Output the [x, y] coordinate of the center of the cell containing the given text.  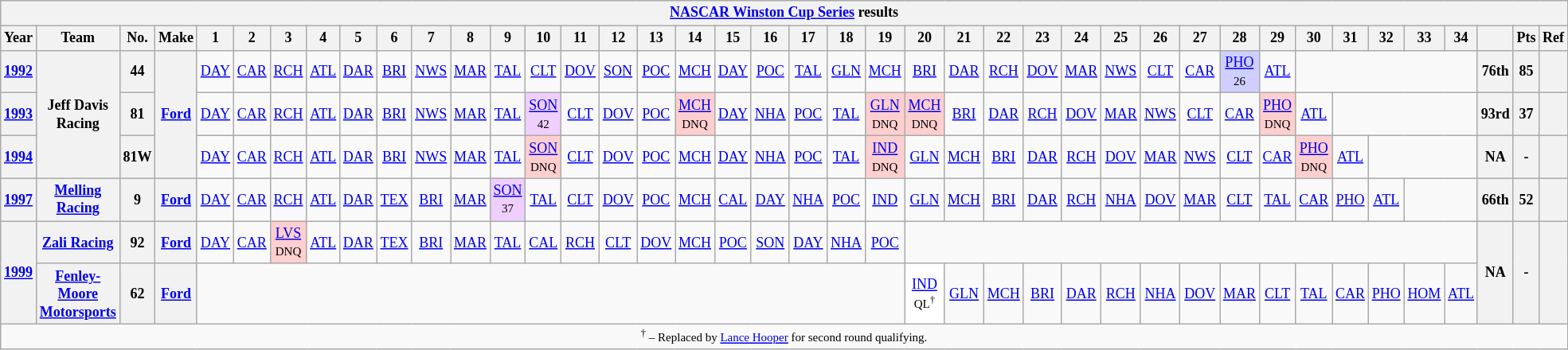
31 [1351, 38]
52 [1526, 200]
85 [1526, 72]
SON37 [508, 200]
Zali Racing [78, 243]
7 [432, 38]
Team [78, 38]
15 [733, 38]
Make [177, 38]
25 [1120, 38]
SONDNQ [543, 157]
1992 [19, 72]
1994 [19, 157]
† – Replaced by Lance Hooper for second round qualifying. [784, 337]
92 [137, 243]
2 [252, 38]
1997 [19, 200]
76th [1496, 72]
Jeff Davis Racing [78, 115]
81 [137, 115]
4 [323, 38]
19 [885, 38]
37 [1526, 115]
93rd [1496, 115]
62 [137, 294]
18 [847, 38]
27 [1200, 38]
23 [1042, 38]
33 [1424, 38]
5 [358, 38]
17 [808, 38]
LVSDNQ [288, 243]
81W [137, 157]
PHO26 [1240, 72]
Fenley-Moore Motorsports [78, 294]
16 [770, 38]
Melling Racing [78, 200]
22 [1003, 38]
1 [215, 38]
No. [137, 38]
21 [964, 38]
44 [137, 72]
28 [1240, 38]
10 [543, 38]
20 [925, 38]
66th [1496, 200]
Year [19, 38]
HOM [1424, 294]
13 [656, 38]
30 [1314, 38]
Ref [1554, 38]
29 [1277, 38]
NASCAR Winston Cup Series results [784, 13]
3 [288, 38]
IND [885, 200]
1999 [19, 273]
Pts [1526, 38]
32 [1386, 38]
14 [695, 38]
26 [1160, 38]
1993 [19, 115]
INDQL† [925, 294]
GLNDNQ [885, 115]
SON42 [543, 115]
6 [394, 38]
11 [581, 38]
34 [1461, 38]
24 [1081, 38]
INDDNQ [885, 157]
8 [471, 38]
12 [618, 38]
